From the cell containing the given text, extract its center point as (X, Y) coordinate. 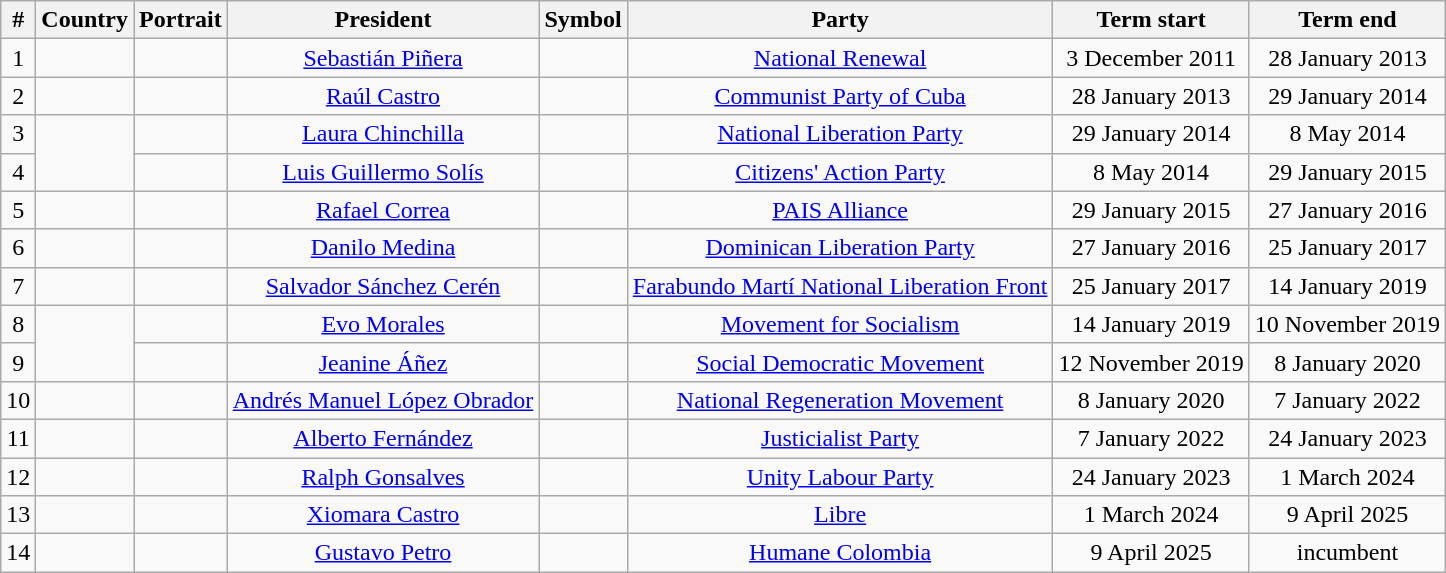
Term end (1347, 20)
Danilo Medina (383, 248)
3 (18, 134)
2 (18, 96)
Citizens' Action Party (840, 172)
Justicialist Party (840, 438)
Country (85, 20)
Party (840, 20)
Unity Labour Party (840, 477)
Movement for Socialism (840, 324)
Gustavo Petro (383, 553)
Libre (840, 515)
National Liberation Party (840, 134)
Luis Guillermo Solís (383, 172)
Laura Chinchilla (383, 134)
Social Democratic Movement (840, 362)
5 (18, 210)
10 November 2019 (1347, 324)
Andrés Manuel López Obrador (383, 400)
Raúl Castro (383, 96)
Symbol (583, 20)
10 (18, 400)
President (383, 20)
Sebastián Piñera (383, 58)
National Renewal (840, 58)
Jeanine Áñez (383, 362)
12 (18, 477)
PAIS Alliance (840, 210)
Alberto Fernández (383, 438)
Farabundo Martí National Liberation Front (840, 286)
incumbent (1347, 553)
Ralph Gonsalves (383, 477)
National Regeneration Movement (840, 400)
Humane Colombia (840, 553)
7 (18, 286)
9 (18, 362)
4 (18, 172)
1 (18, 58)
Communist Party of Cuba (840, 96)
Term start (1151, 20)
Portrait (181, 20)
3 December 2011 (1151, 58)
6 (18, 248)
Dominican Liberation Party (840, 248)
Rafael Correa (383, 210)
Xiomara Castro (383, 515)
Evo Morales (383, 324)
# (18, 20)
8 (18, 324)
13 (18, 515)
12 November 2019 (1151, 362)
Salvador Sánchez Cerén (383, 286)
11 (18, 438)
14 (18, 553)
